Capture the cell that displays the provided text and extract its [x, y] central coordinate. 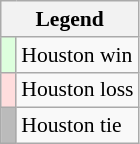
Houston tie [77, 126]
Houston win [77, 55]
Legend [70, 19]
Houston loss [77, 90]
